Search for the cell housing the specified text and yield its [X, Y] center coordinate. 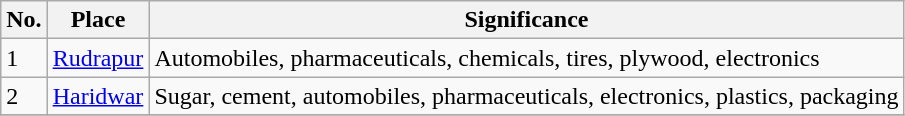
1 [24, 58]
Automobiles, pharmaceuticals, chemicals, tires, plywood, electronics [526, 58]
2 [24, 96]
No. [24, 20]
Sugar, cement, automobiles, pharmaceuticals, electronics, plastics, packaging [526, 96]
Place [98, 20]
Significance [526, 20]
Rudrapur [98, 58]
Haridwar [98, 96]
